Find where the given text appears and provide that cell's center as (X, Y) coordinate. 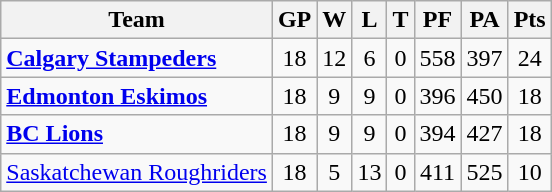
411 (438, 172)
12 (334, 58)
525 (484, 172)
PF (438, 20)
5 (334, 172)
24 (530, 58)
Edmonton Eskimos (137, 96)
BC Lions (137, 134)
L (370, 20)
10 (530, 172)
Pts (530, 20)
PA (484, 20)
427 (484, 134)
GP (294, 20)
397 (484, 58)
Saskatchewan Roughriders (137, 172)
T (400, 20)
396 (438, 96)
450 (484, 96)
Team (137, 20)
558 (438, 58)
6 (370, 58)
394 (438, 134)
W (334, 20)
Calgary Stampeders (137, 58)
13 (370, 172)
